Find where the given text appears and provide that cell's center as [x, y] coordinate. 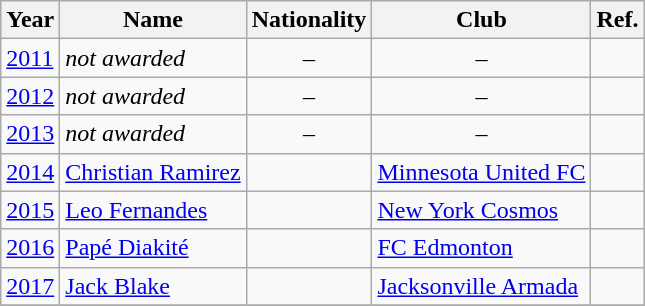
Papé Diakité [153, 248]
Nationality [309, 20]
2016 [30, 248]
2015 [30, 210]
Jacksonville Armada [482, 286]
Leo Fernandes [153, 210]
2013 [30, 134]
2017 [30, 286]
2011 [30, 58]
2014 [30, 172]
Minnesota United FC [482, 172]
Christian Ramirez [153, 172]
FC Edmonton [482, 248]
New York Cosmos [482, 210]
Ref. [618, 20]
Club [482, 20]
2012 [30, 96]
Name [153, 20]
Jack Blake [153, 286]
Year [30, 20]
